Identify which cell holds the provided text, then report its [x, y] central coordinate. 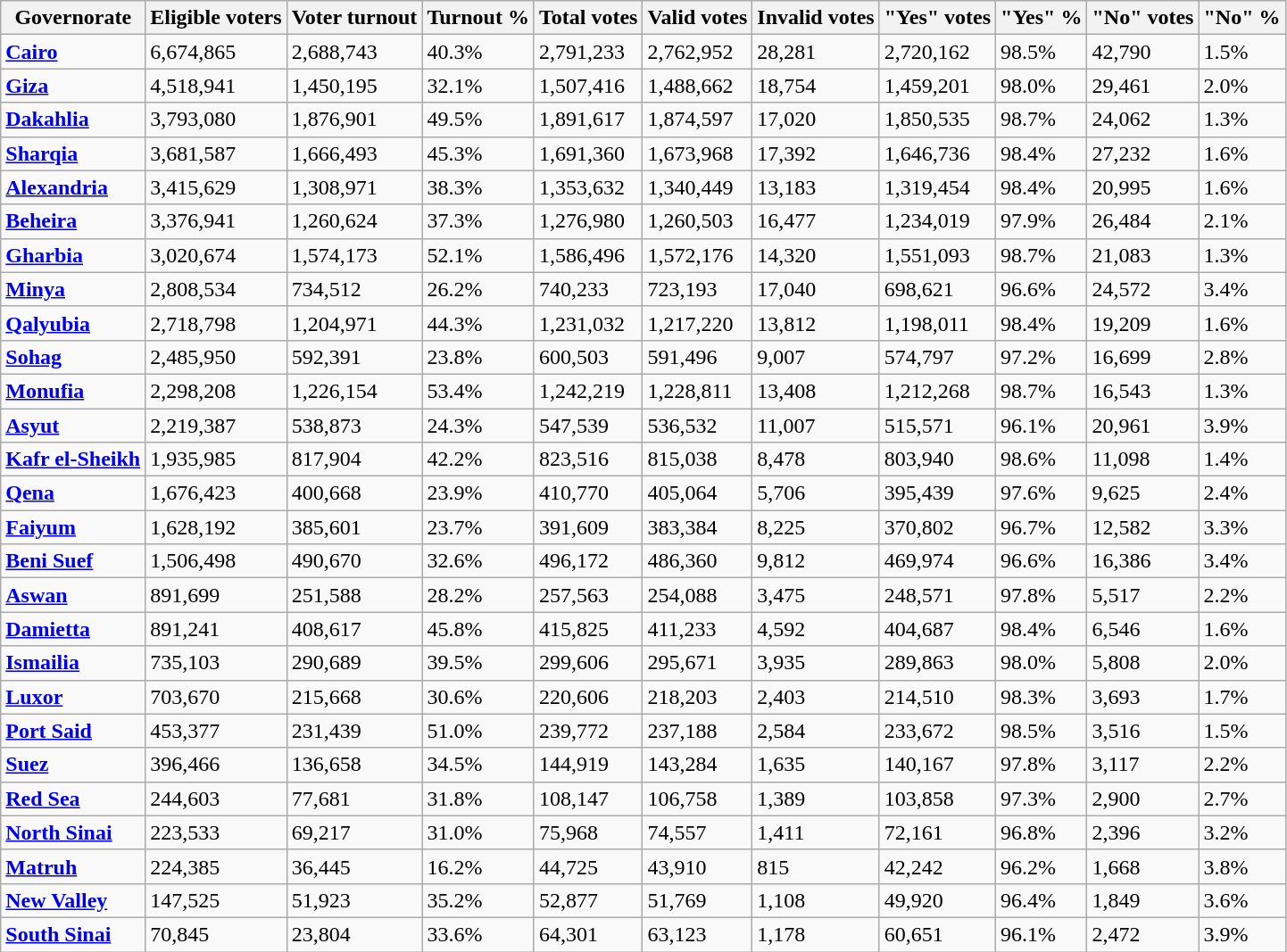
45.8% [478, 629]
44.3% [478, 323]
3,793,080 [216, 120]
3,516 [1142, 731]
Faiyum [73, 527]
28.2% [478, 595]
Cairo [73, 52]
17,020 [816, 120]
3.2% [1242, 832]
1,935,985 [216, 459]
97.6% [1042, 493]
8,225 [816, 527]
98.3% [1042, 697]
592,391 [354, 357]
97.9% [1042, 221]
20,961 [1142, 426]
60,651 [937, 934]
23.7% [478, 527]
803,940 [937, 459]
24,572 [1142, 289]
1,204,971 [354, 323]
823,516 [588, 459]
1,340,449 [698, 187]
Qena [73, 493]
453,377 [216, 731]
64,301 [588, 934]
411,233 [698, 629]
75,968 [588, 832]
1,551,093 [937, 255]
44,725 [588, 866]
248,571 [937, 595]
14,320 [816, 255]
42,242 [937, 866]
31.0% [478, 832]
2,688,743 [354, 52]
South Sinai [73, 934]
26.2% [478, 289]
1,108 [816, 900]
1,507,416 [588, 86]
1,488,662 [698, 86]
3.6% [1242, 900]
37.3% [478, 221]
140,167 [937, 765]
299,606 [588, 663]
220,606 [588, 697]
1,212,268 [937, 391]
"No" % [1242, 18]
254,088 [698, 595]
370,802 [937, 527]
Giza [73, 86]
Voter turnout [354, 18]
1,234,019 [937, 221]
408,617 [354, 629]
136,658 [354, 765]
11,007 [816, 426]
1,389 [816, 799]
97.2% [1042, 357]
239,772 [588, 731]
2.7% [1242, 799]
1,226,154 [354, 391]
395,439 [937, 493]
1.4% [1242, 459]
698,621 [937, 289]
9,625 [1142, 493]
16,543 [1142, 391]
735,103 [216, 663]
Beni Suef [73, 561]
Kafr el-Sheikh [73, 459]
72,161 [937, 832]
Dakahlia [73, 120]
39.5% [478, 663]
1,411 [816, 832]
9,007 [816, 357]
1,506,498 [216, 561]
1,198,011 [937, 323]
400,668 [354, 493]
103,858 [937, 799]
515,571 [937, 426]
New Valley [73, 900]
2,403 [816, 697]
51,923 [354, 900]
Minya [73, 289]
Suez [73, 765]
1,459,201 [937, 86]
1,668 [1142, 866]
24.3% [478, 426]
18,754 [816, 86]
1,691,360 [588, 153]
16,477 [816, 221]
2,472 [1142, 934]
2,298,208 [216, 391]
2.4% [1242, 493]
2,900 [1142, 799]
1,666,493 [354, 153]
70,845 [216, 934]
"Yes" votes [937, 18]
891,241 [216, 629]
Eligible voters [216, 18]
69,217 [354, 832]
16.2% [478, 866]
North Sinai [73, 832]
1,849 [1142, 900]
11,098 [1142, 459]
2,791,233 [588, 52]
144,919 [588, 765]
40.3% [478, 52]
12,582 [1142, 527]
218,203 [698, 697]
404,687 [937, 629]
2,762,952 [698, 52]
Matruh [73, 866]
233,672 [937, 731]
24,062 [1142, 120]
32.6% [478, 561]
1,850,535 [937, 120]
51,769 [698, 900]
391,609 [588, 527]
244,603 [216, 799]
2,584 [816, 731]
Monufia [73, 391]
108,147 [588, 799]
13,183 [816, 187]
723,193 [698, 289]
815 [816, 866]
224,385 [216, 866]
257,563 [588, 595]
34.5% [478, 765]
2,485,950 [216, 357]
147,525 [216, 900]
3,020,674 [216, 255]
415,825 [588, 629]
52,877 [588, 900]
98.6% [1042, 459]
1,646,736 [937, 153]
Invalid votes [816, 18]
214,510 [937, 697]
1,242,219 [588, 391]
52.1% [478, 255]
289,863 [937, 663]
1,628,192 [216, 527]
96.2% [1042, 866]
96.7% [1042, 527]
3,681,587 [216, 153]
740,233 [588, 289]
410,770 [588, 493]
19,209 [1142, 323]
815,038 [698, 459]
3,475 [816, 595]
Luxor [73, 697]
591,496 [698, 357]
5,808 [1142, 663]
45.3% [478, 153]
31.8% [478, 799]
2,718,798 [216, 323]
2,808,534 [216, 289]
469,974 [937, 561]
817,904 [354, 459]
20,995 [1142, 187]
486,360 [698, 561]
1,876,901 [354, 120]
703,670 [216, 697]
1,308,971 [354, 187]
Red Sea [73, 799]
Alexandria [73, 187]
4,518,941 [216, 86]
2.1% [1242, 221]
53.4% [478, 391]
143,284 [698, 765]
1,260,503 [698, 221]
Sharqia [73, 153]
3,935 [816, 663]
600,503 [588, 357]
1,673,968 [698, 153]
2,219,387 [216, 426]
3.3% [1242, 527]
6,546 [1142, 629]
223,533 [216, 832]
891,699 [216, 595]
42.2% [478, 459]
405,064 [698, 493]
13,812 [816, 323]
36,445 [354, 866]
28,281 [816, 52]
77,681 [354, 799]
96.8% [1042, 832]
5,706 [816, 493]
383,384 [698, 527]
Valid votes [698, 18]
Ismailia [73, 663]
1,228,811 [698, 391]
2.8% [1242, 357]
5,517 [1142, 595]
16,386 [1142, 561]
Qalyubia [73, 323]
547,539 [588, 426]
9,812 [816, 561]
6,674,865 [216, 52]
23.8% [478, 357]
97.3% [1042, 799]
Total votes [588, 18]
49.5% [478, 120]
3,693 [1142, 697]
251,588 [354, 595]
43,910 [698, 866]
16,699 [1142, 357]
29,461 [1142, 86]
17,392 [816, 153]
2,720,162 [937, 52]
1,586,496 [588, 255]
1,178 [816, 934]
63,123 [698, 934]
32.1% [478, 86]
574,797 [937, 357]
1,891,617 [588, 120]
3.8% [1242, 866]
215,668 [354, 697]
Beheira [73, 221]
"No" votes [1142, 18]
490,670 [354, 561]
30.6% [478, 697]
42,790 [1142, 52]
23,804 [354, 934]
4,592 [816, 629]
96.4% [1042, 900]
3,376,941 [216, 221]
290,689 [354, 663]
1,450,195 [354, 86]
27,232 [1142, 153]
3,415,629 [216, 187]
33.6% [478, 934]
1,217,220 [698, 323]
Turnout % [478, 18]
26,484 [1142, 221]
51.0% [478, 731]
1,260,624 [354, 221]
2,396 [1142, 832]
295,671 [698, 663]
35.2% [478, 900]
49,920 [937, 900]
13,408 [816, 391]
1,635 [816, 765]
536,532 [698, 426]
Damietta [73, 629]
"Yes" % [1042, 18]
Aswan [73, 595]
1,676,423 [216, 493]
21,083 [1142, 255]
1.7% [1242, 697]
237,188 [698, 731]
1,574,173 [354, 255]
1,319,454 [937, 187]
1,276,980 [588, 221]
1,353,632 [588, 187]
106,758 [698, 799]
1,231,032 [588, 323]
8,478 [816, 459]
Asyut [73, 426]
734,512 [354, 289]
3,117 [1142, 765]
Port Said [73, 731]
396,466 [216, 765]
Governorate [73, 18]
23.9% [478, 493]
Gharbia [73, 255]
38.3% [478, 187]
1,874,597 [698, 120]
74,557 [698, 832]
1,572,176 [698, 255]
231,439 [354, 731]
538,873 [354, 426]
17,040 [816, 289]
496,172 [588, 561]
Sohag [73, 357]
385,601 [354, 527]
